Locate the cell with the specified text and output its (X, Y) center coordinate. 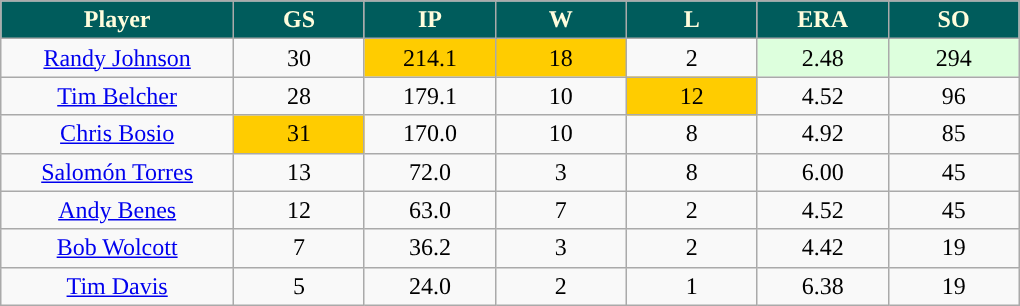
ERA (822, 20)
4.42 (822, 248)
Player (118, 20)
4.92 (822, 134)
294 (954, 58)
214.1 (430, 58)
13 (300, 172)
28 (300, 96)
Salomón Torres (118, 172)
IP (430, 20)
31 (300, 134)
W (560, 20)
SO (954, 20)
30 (300, 58)
96 (954, 96)
5 (300, 286)
85 (954, 134)
63.0 (430, 210)
Randy Johnson (118, 58)
Bob Wolcott (118, 248)
6.00 (822, 172)
24.0 (430, 286)
1 (692, 286)
18 (560, 58)
72.0 (430, 172)
Chris Bosio (118, 134)
36.2 (430, 248)
Tim Belcher (118, 96)
L (692, 20)
2.48 (822, 58)
179.1 (430, 96)
170.0 (430, 134)
Tim Davis (118, 286)
GS (300, 20)
6.38 (822, 286)
Andy Benes (118, 210)
